Scan for the cell matching the given text and deliver its (X, Y) coordinate at center. 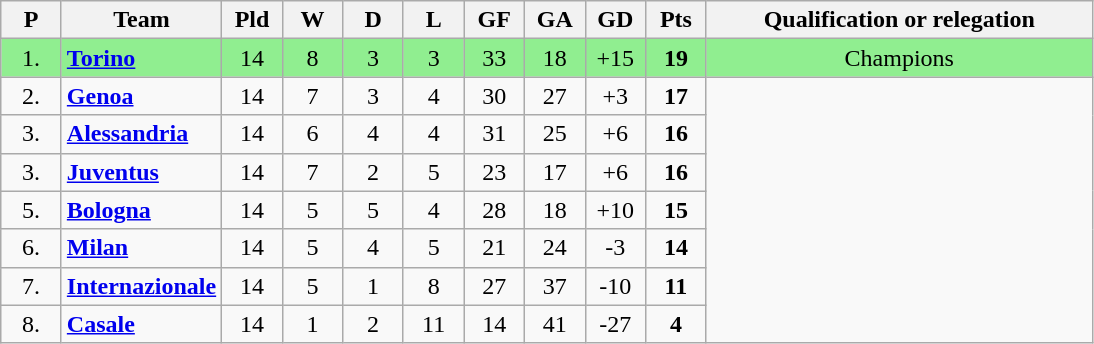
5. (32, 210)
GA (556, 20)
1. (32, 58)
24 (556, 248)
7. (32, 286)
28 (494, 210)
Champions (899, 58)
Milan (141, 248)
33 (494, 58)
Casale (141, 324)
37 (556, 286)
W (312, 20)
Team (141, 20)
8. (32, 324)
21 (494, 248)
Torino (141, 58)
GD (616, 20)
Pts (676, 20)
19 (676, 58)
Juventus (141, 172)
23 (494, 172)
Alessandria (141, 134)
+10 (616, 210)
6 (312, 134)
L (434, 20)
-10 (616, 286)
2. (32, 96)
Bologna (141, 210)
25 (556, 134)
+3 (616, 96)
GF (494, 20)
31 (494, 134)
41 (556, 324)
D (374, 20)
P (32, 20)
30 (494, 96)
-27 (616, 324)
Qualification or relegation (899, 20)
+15 (616, 58)
6. (32, 248)
Pld (252, 20)
15 (676, 210)
Internazionale (141, 286)
Genoa (141, 96)
-3 (616, 248)
